Output the (x, y) coordinate of the center of the cell containing the given text.  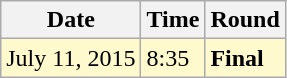
Round (245, 20)
Date (71, 20)
8:35 (173, 58)
Time (173, 20)
Final (245, 58)
July 11, 2015 (71, 58)
